Pinpoint the cell where the given text exists, returning its (X, Y) midpoint coordinate. 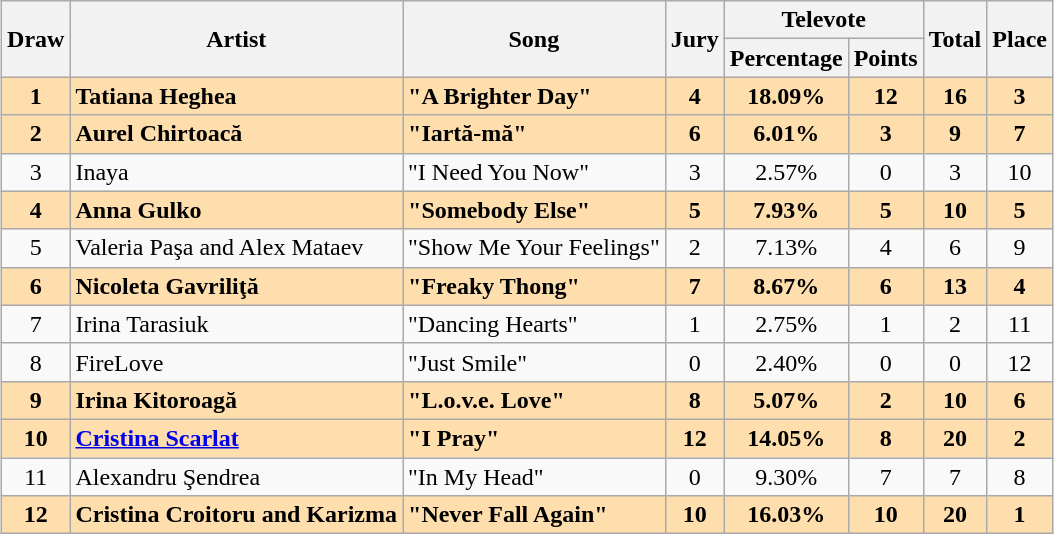
"Just Smile" (534, 362)
Song (534, 39)
8.67% (786, 286)
Total (955, 39)
"Never Fall Again" (534, 515)
"I Pray" (534, 438)
7.93% (786, 210)
"Somebody Else" (534, 210)
Alexandru Şendrea (236, 477)
Aurel Chirtoacă (236, 134)
Cristina Scarlat (236, 438)
Nicoleta Gavriliţă (236, 286)
Jury (694, 39)
Inaya (236, 172)
2.40% (786, 362)
Tatiana Heghea (236, 96)
"L.o.v.e. Love" (534, 400)
"Iartă-mă" (534, 134)
Points (886, 58)
18.09% (786, 96)
Irina Tarasiuk (236, 324)
2.57% (786, 172)
16 (955, 96)
13 (955, 286)
"Show Me Your Feelings" (534, 248)
Anna Gulko (236, 210)
16.03% (786, 515)
Percentage (786, 58)
Place (1020, 39)
9.30% (786, 477)
"A Brighter Day" (534, 96)
Draw (36, 39)
Irina Kitoroagă (236, 400)
2.75% (786, 324)
7.13% (786, 248)
Cristina Croitoru and Karizma (236, 515)
5.07% (786, 400)
Valeria Paşa and Alex Mataev (236, 248)
Televote (824, 20)
"I Need You Now" (534, 172)
"Dancing Hearts" (534, 324)
"Freaky Thong" (534, 286)
"In My Head" (534, 477)
14.05% (786, 438)
FireLove (236, 362)
Artist (236, 39)
6.01% (786, 134)
